Return (X, Y) of the center of cell containing provided text 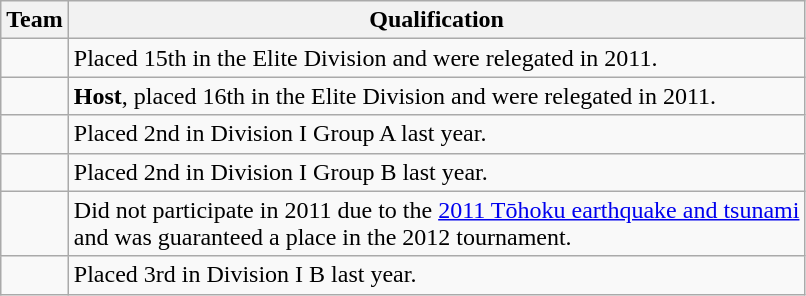
Qualification (436, 20)
Placed 3rd in Division I B last year. (436, 275)
Placed 2nd in Division I Group A last year. (436, 134)
Host, placed 16th in the Elite Division and were relegated in 2011. (436, 96)
Placed 2nd in Division I Group B last year. (436, 172)
Team (35, 20)
Did not participate in 2011 due to the 2011 Tōhoku earthquake and tsunamiand was guaranteed a place in the 2012 tournament. (436, 224)
Placed 15th in the Elite Division and were relegated in 2011. (436, 58)
